Determine the (x, y) coordinate at the center of the cell enclosing the given text.  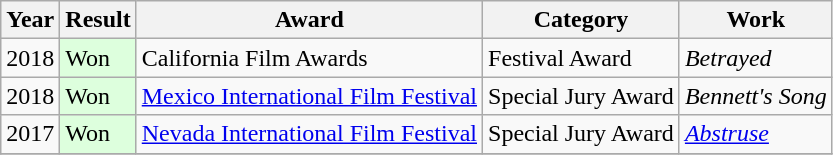
Result (98, 20)
Award (309, 20)
Festival Award (582, 58)
Category (582, 20)
Nevada International Film Festival (309, 134)
Year (30, 20)
California Film Awards (309, 58)
Bennett's Song (756, 96)
2017 (30, 134)
Work (756, 20)
Betrayed (756, 58)
Mexico International Film Festival (309, 96)
Abstruse (756, 134)
